Search for the cell housing the specified text and yield its [x, y] center coordinate. 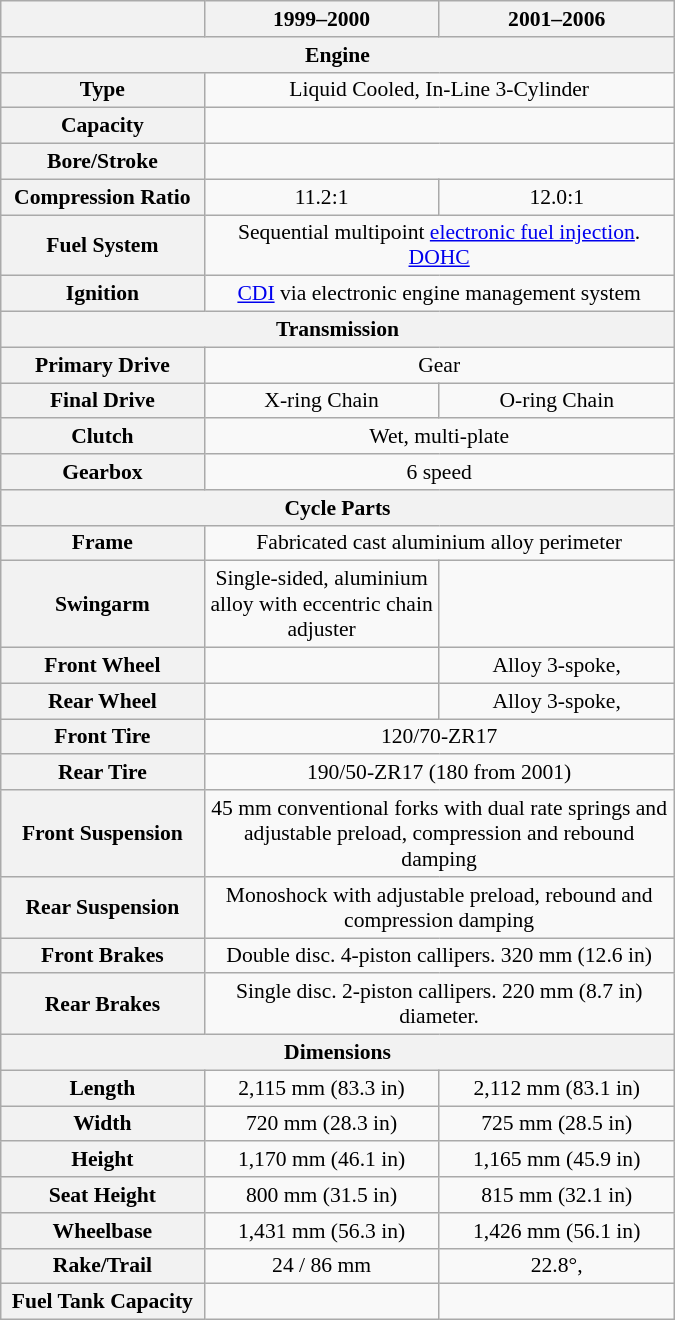
Rear Tire [102, 773]
24 / 86 mm [322, 1266]
Rear Brakes [102, 1004]
11.2:1 [322, 197]
Seat Height [102, 1195]
Swingarm [102, 604]
45 mm conventional forks with dual rate springs and adjustable preload, compression and rebound damping [439, 834]
Type [102, 90]
Dimensions [338, 1053]
Fuel Tank Capacity [102, 1302]
Clutch [102, 437]
Cycle Parts [338, 508]
Front Suspension [102, 834]
Transmission [338, 330]
Rear Wheel [102, 701]
190/50-ZR17 (180 from 2001) [439, 773]
12.0:1 [556, 197]
Front Brakes [102, 956]
120/70-ZR17 [439, 737]
Rear Suspension [102, 908]
Double disc. 4-piston callipers. 320 mm (12.6 in) [439, 956]
1,431 mm (56.3 in) [322, 1231]
O-ring Chain [556, 401]
1,170 mm (46.1 in) [322, 1160]
Single-sided, aluminium alloy with eccentric chain adjuster [322, 604]
22.8°, [556, 1266]
Monoshock with adjustable preload, rebound and compression damping [439, 908]
Bore/Stroke [102, 162]
Sequential multipoint electronic fuel injection. DOHC [439, 246]
Compression Ratio [102, 197]
Fuel System [102, 246]
720 mm (28.3 in) [322, 1124]
1,165 mm (45.9 in) [556, 1160]
Ignition [102, 294]
Fabricated cast aluminium alloy perimeter [439, 543]
Gearbox [102, 472]
1999–2000 [322, 19]
6 speed [439, 472]
Rake/Trail [102, 1266]
2001–2006 [556, 19]
Wet, multi-plate [439, 437]
Single disc. 2-piston callipers. 220 mm (8.7 in) diameter. [439, 1004]
1,426 mm (56.1 in) [556, 1231]
X-ring Chain [322, 401]
800 mm (31.5 in) [322, 1195]
Front Tire [102, 737]
2,115 mm (83.3 in) [322, 1088]
Gear [439, 365]
Primary Drive [102, 365]
Liquid Cooled, In-Line 3-Cylinder [439, 90]
815 mm (32.1 in) [556, 1195]
Capacity [102, 126]
725 mm (28.5 in) [556, 1124]
Frame [102, 543]
Height [102, 1160]
2,112 mm (83.1 in) [556, 1088]
Engine [338, 55]
Wheelbase [102, 1231]
CDI via electronic engine management system [439, 294]
Final Drive [102, 401]
Front Wheel [102, 666]
Width [102, 1124]
Length [102, 1088]
